Return the (x, y) coordinate for the center point of the cell that contains the specified text.  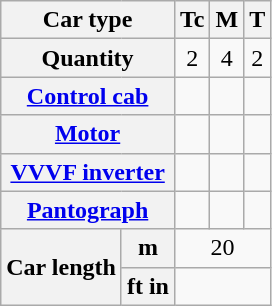
Tc (192, 20)
VVVF inverter (88, 172)
Quantity (88, 58)
T (258, 20)
ft in (148, 286)
Car type (88, 20)
m (148, 248)
M (227, 20)
4 (227, 58)
20 (222, 248)
Car length (62, 267)
Motor (88, 134)
Pantograph (88, 210)
Control cab (88, 96)
